Capture the cell that displays the provided text and extract its [x, y] central coordinate. 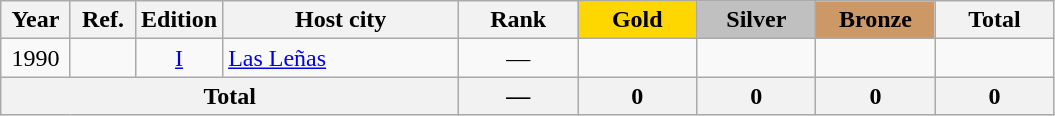
Ref. [102, 20]
Rank [518, 20]
1990 [36, 58]
Bronze [876, 20]
Host city [341, 20]
Las Leñas [341, 58]
Year [36, 20]
I [180, 58]
Edition [180, 20]
Silver [756, 20]
Gold [638, 20]
